For the text-containing cell, return its midpoint in [X, Y] coordinate format. 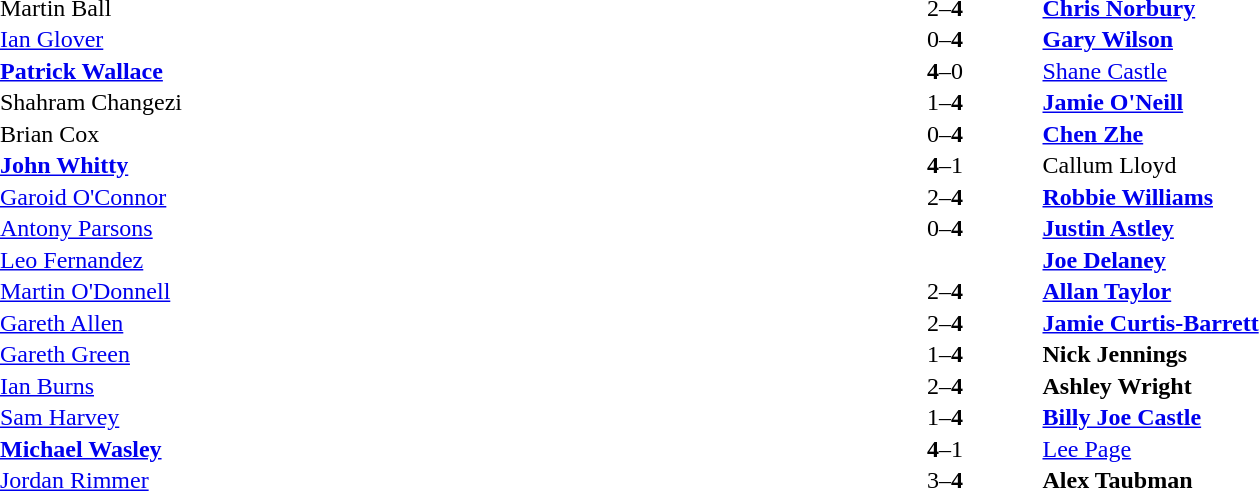
4–0 [944, 71]
